Extract the [X, Y] coordinate from the center of the cell holding the provided text.  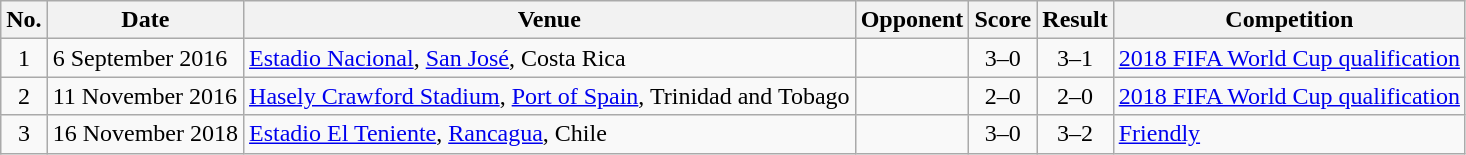
Estadio El Teniente, Rancagua, Chile [550, 134]
3–2 [1075, 134]
Hasely Crawford Stadium, Port of Spain, Trinidad and Tobago [550, 96]
6 September 2016 [145, 58]
2 [24, 96]
16 November 2018 [145, 134]
Result [1075, 20]
Opponent [912, 20]
11 November 2016 [145, 96]
Estadio Nacional, San José, Costa Rica [550, 58]
1 [24, 58]
3 [24, 134]
Competition [1289, 20]
Venue [550, 20]
3–1 [1075, 58]
Friendly [1289, 134]
Date [145, 20]
Score [1003, 20]
No. [24, 20]
